Pinpoint the cell where the given text exists, returning its [X, Y] midpoint coordinate. 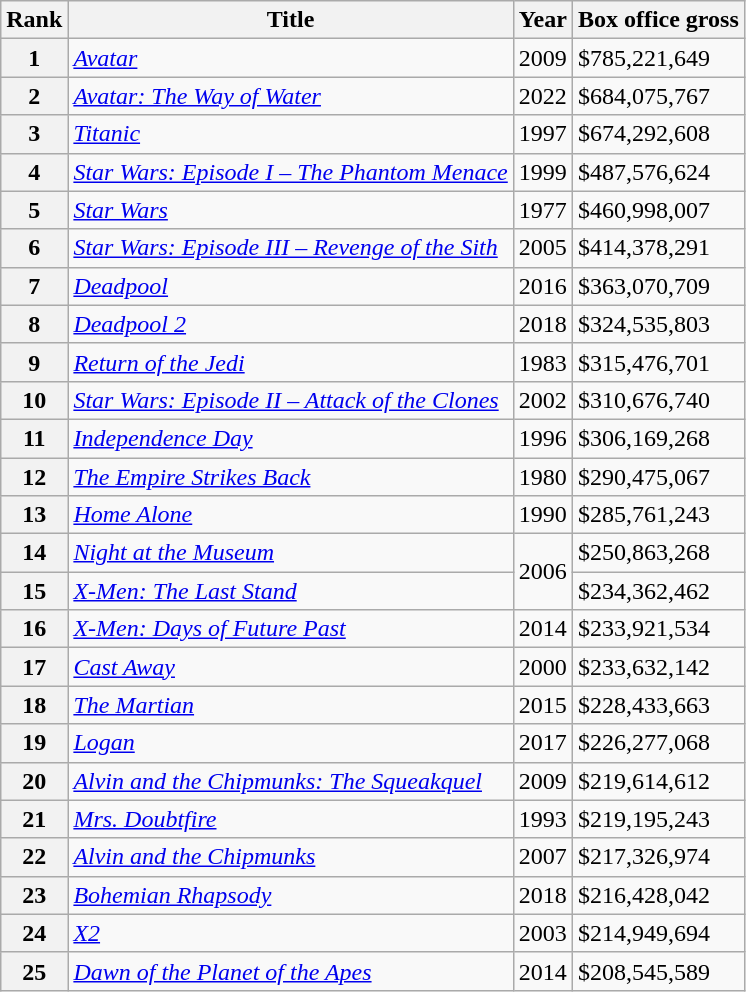
Return of the Jedi [290, 362]
$306,169,268 [658, 438]
11 [34, 438]
Box office gross [658, 20]
$290,475,067 [658, 477]
13 [34, 515]
X2 [290, 933]
1997 [542, 134]
$234,362,462 [658, 591]
3 [34, 134]
$208,545,589 [658, 971]
$250,863,268 [658, 553]
$315,476,701 [658, 362]
Title [290, 20]
Alvin and the Chipmunks [290, 857]
$219,195,243 [658, 819]
5 [34, 210]
$214,949,694 [658, 933]
Star Wars: Episode II – Attack of the Clones [290, 400]
Year [542, 20]
16 [34, 629]
$216,428,042 [658, 895]
20 [34, 781]
Logan [290, 743]
$233,632,142 [658, 667]
Star Wars: Episode I – The Phantom Menace [290, 172]
21 [34, 819]
24 [34, 933]
1980 [542, 477]
9 [34, 362]
Dawn of the Planet of the Apes [290, 971]
1990 [542, 515]
4 [34, 172]
$674,292,608 [658, 134]
6 [34, 248]
2000 [542, 667]
2003 [542, 933]
1983 [542, 362]
14 [34, 553]
$684,075,767 [658, 96]
$285,761,243 [658, 515]
8 [34, 324]
$310,676,740 [658, 400]
2007 [542, 857]
Deadpool [290, 286]
Rank [34, 20]
2 [34, 96]
2005 [542, 248]
Avatar: The Way of Water [290, 96]
Cast Away [290, 667]
X-Men: The Last Stand [290, 591]
7 [34, 286]
$414,378,291 [658, 248]
2002 [542, 400]
$460,998,007 [658, 210]
Star Wars: Episode III – Revenge of the Sith [290, 248]
2022 [542, 96]
1999 [542, 172]
Star Wars [290, 210]
18 [34, 705]
Independence Day [290, 438]
Night at the Museum [290, 553]
Home Alone [290, 515]
10 [34, 400]
19 [34, 743]
Bohemian Rhapsody [290, 895]
The Empire Strikes Back [290, 477]
2016 [542, 286]
$217,326,974 [658, 857]
1996 [542, 438]
23 [34, 895]
X-Men: Days of Future Past [290, 629]
$226,277,068 [658, 743]
The Martian [290, 705]
$324,535,803 [658, 324]
$219,614,612 [658, 781]
1 [34, 58]
$785,221,649 [658, 58]
Mrs. Doubtfire [290, 819]
15 [34, 591]
1977 [542, 210]
1993 [542, 819]
Alvin and the Chipmunks: The Squeakquel [290, 781]
2015 [542, 705]
Titanic [290, 134]
$487,576,624 [658, 172]
12 [34, 477]
$228,433,663 [658, 705]
Avatar [290, 58]
22 [34, 857]
Deadpool 2 [290, 324]
$363,070,709 [658, 286]
2017 [542, 743]
25 [34, 971]
2006 [542, 572]
$233,921,534 [658, 629]
17 [34, 667]
